From the cell containing the given text, extract its center point as (X, Y) coordinate. 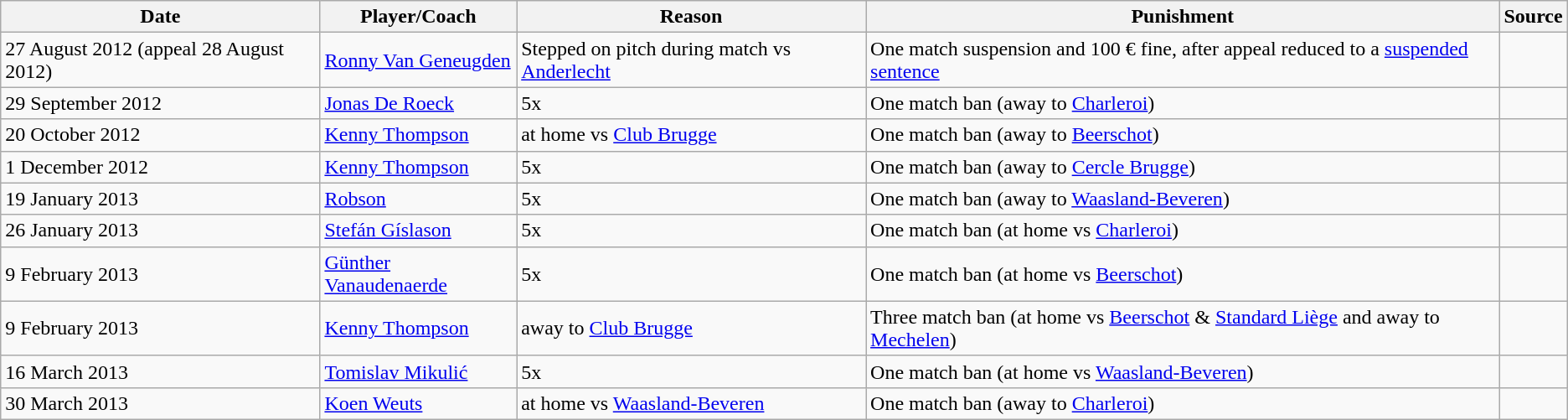
Reason (692, 17)
Three match ban (at home vs Beerschot & Standard Liège and away to Mechelen) (1183, 329)
Stefán Gíslason (419, 231)
Player/Coach (419, 17)
Tomislav Mikulić (419, 371)
One match ban (at home vs Waasland-Beveren) (1183, 371)
One match suspension and 100 € fine, after appeal reduced to a suspended sentence (1183, 60)
One match ban (away to Beerschot) (1183, 135)
One match ban (at home vs Beerschot) (1183, 273)
One match ban (away to Waasland-Beveren) (1183, 199)
Koen Weuts (419, 403)
26 January 2013 (161, 231)
19 January 2013 (161, 199)
Robson (419, 199)
Stepped on pitch during match vs Anderlecht (692, 60)
Günther Vanaudenaerde (419, 273)
27 August 2012 (appeal 28 August 2012) (161, 60)
30 March 2013 (161, 403)
Jonas De Roeck (419, 103)
Punishment (1183, 17)
29 September 2012 (161, 103)
away to Club Brugge (692, 329)
Ronny Van Geneugden (419, 60)
16 March 2013 (161, 371)
Source (1533, 17)
20 October 2012 (161, 135)
1 December 2012 (161, 167)
One match ban (away to Cercle Brugge) (1183, 167)
at home vs Waasland-Beveren (692, 403)
at home vs Club Brugge (692, 135)
Date (161, 17)
One match ban (at home vs Charleroi) (1183, 231)
